Pinpoint the cell where the given text exists, returning its (X, Y) midpoint coordinate. 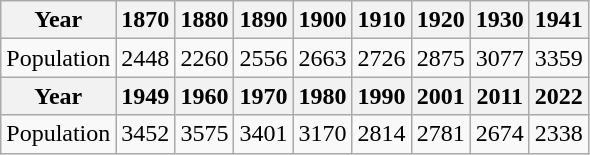
2556 (264, 58)
2674 (500, 134)
1890 (264, 20)
1900 (322, 20)
3359 (558, 58)
1960 (204, 96)
2448 (146, 58)
1910 (382, 20)
2338 (558, 134)
1880 (204, 20)
2875 (440, 58)
1930 (500, 20)
3452 (146, 134)
1920 (440, 20)
1970 (264, 96)
1949 (146, 96)
2781 (440, 134)
2011 (500, 96)
3077 (500, 58)
2022 (558, 96)
3170 (322, 134)
1990 (382, 96)
2726 (382, 58)
2260 (204, 58)
1870 (146, 20)
2001 (440, 96)
3575 (204, 134)
2814 (382, 134)
1941 (558, 20)
2663 (322, 58)
3401 (264, 134)
1980 (322, 96)
